Identify which cell holds the provided text, then report its [X, Y] central coordinate. 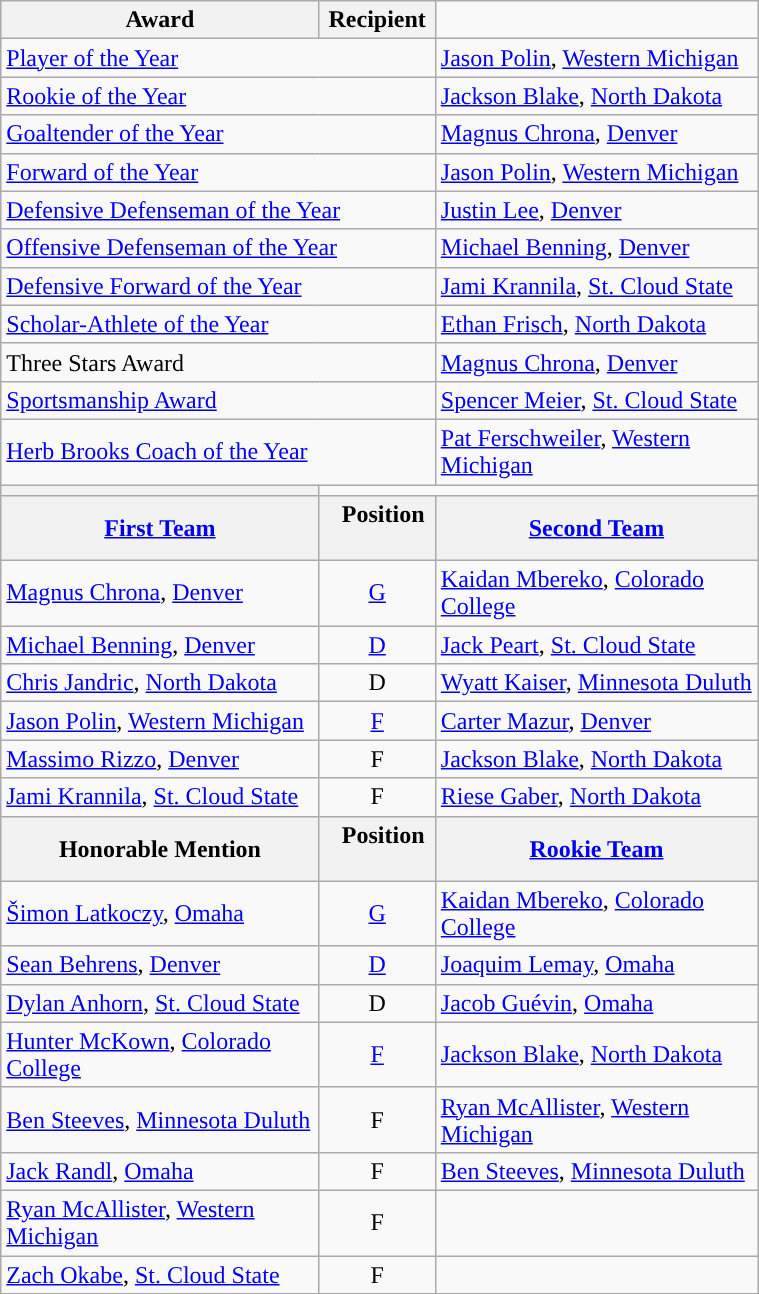
Herb Brooks Coach of the Year [218, 452]
Joaquim Lemay, Omaha [596, 965]
Carter Mazur, Denver [596, 721]
Three Stars Award [218, 362]
First Team [160, 528]
Offensive Defenseman of the Year [218, 248]
Recipient [377, 20]
Massimo Rizzo, Denver [160, 759]
Dylan Anhorn, St. Cloud State [160, 1003]
Scholar-Athlete of the Year [218, 324]
Šimon Latkoczy, Omaha [160, 914]
Award [160, 20]
Zach Okabe, St. Cloud State [160, 1275]
Chris Jandric, North Dakota [160, 683]
Honorable Mention [160, 848]
Riese Gaber, North Dakota [596, 797]
Spencer Meier, St. Cloud State [596, 400]
Justin Lee, Denver [596, 210]
Pat Ferschweiler, Western Michigan [596, 452]
Sportsmanship Award [218, 400]
Wyatt Kaiser, Minnesota Duluth [596, 683]
Defensive Forward of the Year [218, 286]
Ethan Frisch, North Dakota [596, 324]
Jack Peart, St. Cloud State [596, 645]
Jacob Guévin, Omaha [596, 1003]
Player of the Year [218, 58]
Rookie of the Year [218, 96]
Jack Randl, Omaha [160, 1171]
Hunter McKown, Colorado College [160, 1054]
Rookie Team [596, 848]
Defensive Defenseman of the Year [218, 210]
Second Team [596, 528]
Forward of the Year [218, 172]
Goaltender of the Year [218, 134]
Sean Behrens, Denver [160, 965]
